Determine the (x, y) coordinate at the center of the cell enclosing the given text.  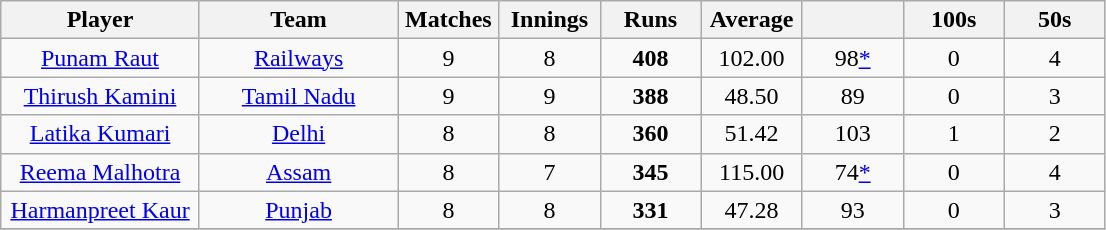
Punjab (298, 210)
Latika Kumari (100, 134)
Tamil Nadu (298, 96)
48.50 (752, 96)
388 (650, 96)
Average (752, 20)
93 (852, 210)
Punam Raut (100, 58)
102.00 (752, 58)
89 (852, 96)
Reema Malhotra (100, 172)
50s (1054, 20)
Team (298, 20)
345 (650, 172)
2 (1054, 134)
74* (852, 172)
Delhi (298, 134)
100s (954, 20)
47.28 (752, 210)
Innings (550, 20)
Player (100, 20)
Assam (298, 172)
Runs (650, 20)
408 (650, 58)
51.42 (752, 134)
360 (650, 134)
115.00 (752, 172)
331 (650, 210)
98* (852, 58)
Matches (448, 20)
Railways (298, 58)
1 (954, 134)
Thirush Kamini (100, 96)
Harmanpreet Kaur (100, 210)
7 (550, 172)
103 (852, 134)
